From the cell containing the given text, extract its center point as [x, y] coordinate. 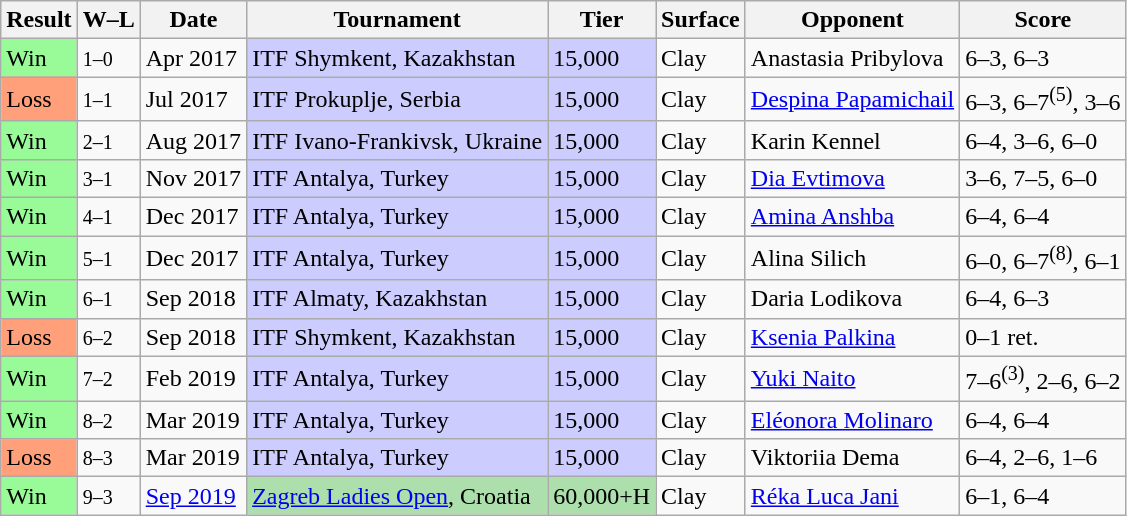
Eléonora Molinaro [852, 420]
Daria Lodikova [852, 299]
Surface [701, 20]
Karin Kennel [852, 140]
Alina Silich [852, 258]
6–3, 6–3 [1043, 58]
Feb 2019 [193, 378]
4–1 [108, 217]
Ksenia Palkina [852, 337]
6–2 [108, 337]
Jul 2017 [193, 100]
Dia Evtimova [852, 178]
Score [1043, 20]
ITF Ivano-Frankivsk, Ukraine [398, 140]
Yuki Naito [852, 378]
8–2 [108, 420]
6–1 [108, 299]
Tier [602, 20]
2–1 [108, 140]
6–4, 3–6, 6–0 [1043, 140]
Anastasia Pribylova [852, 58]
7–6(3), 2–6, 6–2 [1043, 378]
Tournament [398, 20]
Despina Papamichail [852, 100]
6–3, 6–7(5), 3–6 [1043, 100]
3–1 [108, 178]
Sep 2019 [193, 496]
Apr 2017 [193, 58]
Viktoriia Dema [852, 458]
6–4, 6–3 [1043, 299]
Date [193, 20]
Réka Luca Jani [852, 496]
ITF Almaty, Kazakhstan [398, 299]
6–1, 6–4 [1043, 496]
W–L [108, 20]
5–1 [108, 258]
9–3 [108, 496]
7–2 [108, 378]
6–4, 2–6, 1–6 [1043, 458]
Aug 2017 [193, 140]
Opponent [852, 20]
Nov 2017 [193, 178]
1–1 [108, 100]
ITF Prokuplje, Serbia [398, 100]
60,000+H [602, 496]
0–1 ret. [1043, 337]
6–0, 6–7(8), 6–1 [1043, 258]
Zagreb Ladies Open, Croatia [398, 496]
Result [39, 20]
8–3 [108, 458]
3–6, 7–5, 6–0 [1043, 178]
1–0 [108, 58]
Amina Anshba [852, 217]
